For the text-containing cell, return its midpoint in (x, y) coordinate format. 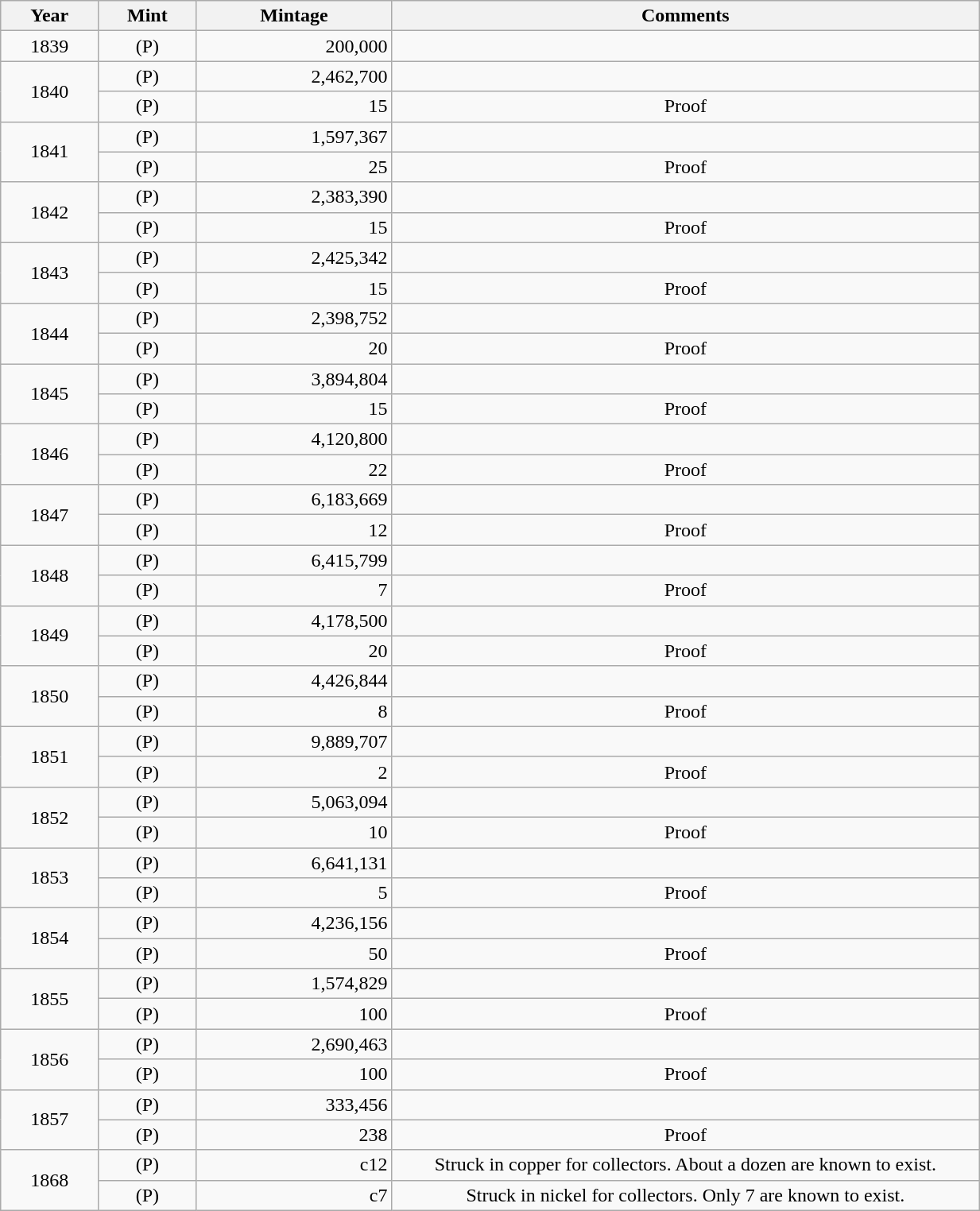
9,889,707 (294, 741)
1856 (49, 1059)
1849 (49, 636)
1844 (49, 333)
1850 (49, 696)
Mint (148, 16)
1857 (49, 1120)
Struck in copper for collectors. About a dozen are known to exist. (685, 1165)
6,415,799 (294, 560)
4,178,500 (294, 621)
5,063,094 (294, 802)
1841 (49, 152)
12 (294, 530)
1839 (49, 46)
1,574,829 (294, 984)
1842 (49, 212)
1851 (49, 756)
25 (294, 167)
2,690,463 (294, 1044)
1840 (49, 91)
1853 (49, 877)
1855 (49, 999)
5 (294, 893)
Struck in nickel for collectors. Only 7 are known to exist. (685, 1195)
22 (294, 470)
6,641,131 (294, 862)
1868 (49, 1180)
2,398,752 (294, 318)
50 (294, 954)
2,425,342 (294, 257)
1843 (49, 273)
1854 (49, 938)
1846 (49, 455)
c12 (294, 1165)
Comments (685, 16)
4,426,844 (294, 681)
200,000 (294, 46)
8 (294, 711)
6,183,669 (294, 500)
1852 (49, 817)
1,597,367 (294, 137)
2 (294, 772)
3,894,804 (294, 379)
4,236,156 (294, 923)
Year (49, 16)
2,462,700 (294, 76)
7 (294, 590)
1845 (49, 394)
10 (294, 832)
238 (294, 1135)
c7 (294, 1195)
333,456 (294, 1105)
Mintage (294, 16)
1848 (49, 575)
2,383,390 (294, 197)
1847 (49, 515)
4,120,800 (294, 439)
